Return the (X, Y) coordinate for the center point of the cell that contains the specified text.  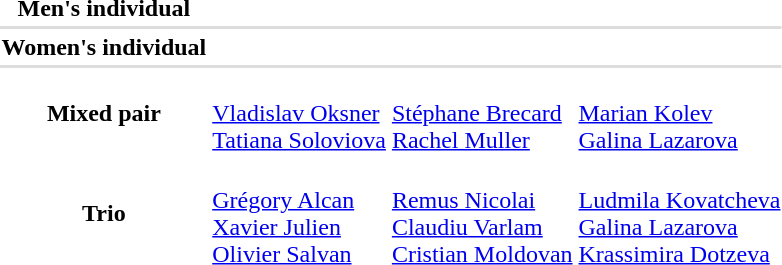
Mixed pair (104, 113)
Vladislav OksnerTatiana Soloviova (300, 113)
Marian KolevGalina Lazarova (680, 113)
Women's individual (104, 47)
Stéphane BrecardRachel Muller (482, 113)
